Provide the [X, Y] coordinate of the cell's center where the given text is located.  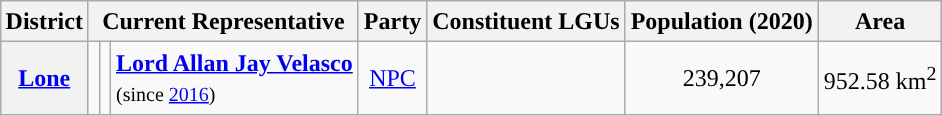
NPC [392, 78]
Constituent LGUs [526, 22]
952.58 km2 [880, 78]
Population (2020) [722, 22]
Lord Allan Jay Velasco(since 2016) [235, 78]
239,207 [722, 78]
Lone [44, 78]
District [44, 22]
Party [392, 22]
Area [880, 22]
Current Representative [223, 22]
